Return the [X, Y] coordinate for the center point of the cell that contains the specified text.  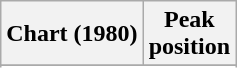
Chart (1980) [72, 34]
Peakposition [189, 34]
